Search for the cell housing the specified text and yield its [x, y] center coordinate. 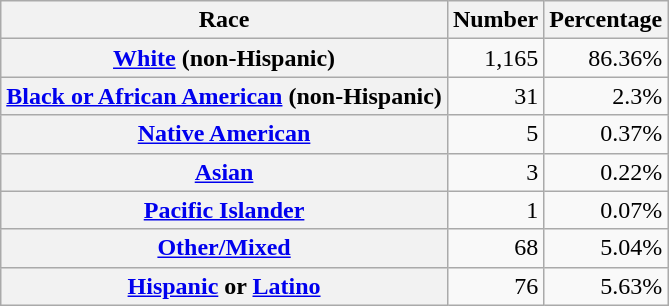
5.04% [606, 248]
Percentage [606, 20]
2.3% [606, 96]
1 [495, 210]
68 [495, 248]
0.07% [606, 210]
5 [495, 134]
Native American [224, 134]
Hispanic or Latino [224, 286]
76 [495, 286]
Asian [224, 172]
0.22% [606, 172]
3 [495, 172]
31 [495, 96]
Race [224, 20]
0.37% [606, 134]
White (non-Hispanic) [224, 58]
5.63% [606, 286]
86.36% [606, 58]
Other/Mixed [224, 248]
Pacific Islander [224, 210]
Black or African American (non-Hispanic) [224, 96]
Number [495, 20]
1,165 [495, 58]
